Pinpoint the cell where the given text exists, returning its (x, y) midpoint coordinate. 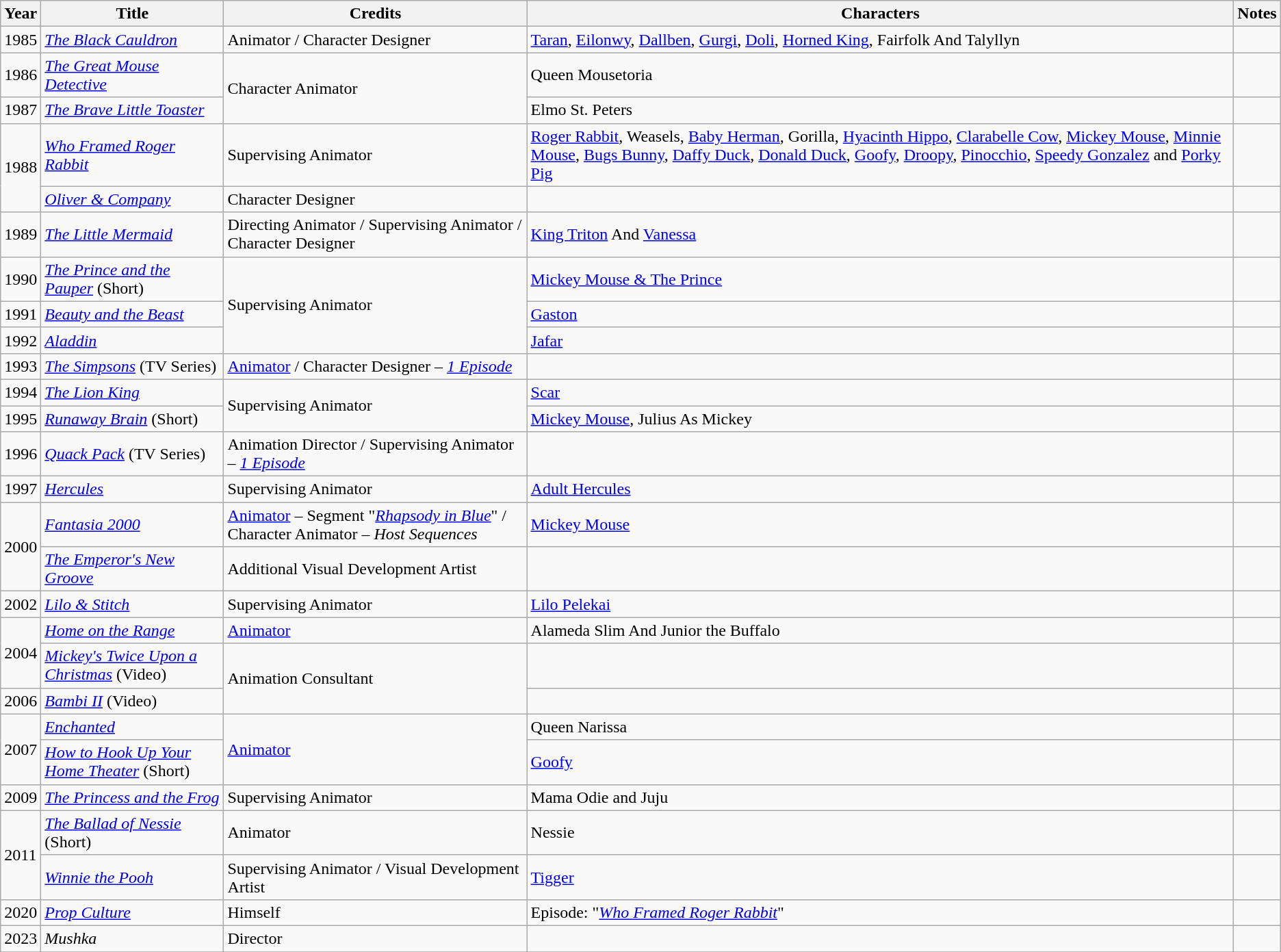
Mickey's Twice Upon a Christmas (Video) (133, 665)
Jafar (880, 340)
Director (375, 938)
2006 (21, 701)
1985 (21, 40)
1995 (21, 418)
Gaston (880, 314)
Adult Hercules (880, 489)
Animator – Segment "Rhapsody in Blue" / Character Animator – Host Sequences (375, 524)
Beauty and the Beast (133, 314)
1993 (21, 366)
Fantasia 2000 (133, 524)
Tigger (880, 877)
The Ballad of Nessie (Short) (133, 832)
Mama Odie and Juju (880, 797)
Character Designer (375, 199)
Lilo & Stitch (133, 604)
Hercules (133, 489)
The Princess and the Frog (133, 797)
Who Framed Roger Rabbit (133, 155)
Title (133, 14)
Enchanted (133, 727)
Mickey Mouse & The Prince (880, 279)
The Little Mermaid (133, 234)
1996 (21, 454)
King Triton And Vanessa (880, 234)
2009 (21, 797)
1989 (21, 234)
The Simpsons (TV Series) (133, 366)
How to Hook Up Your Home Theater (Short) (133, 762)
2023 (21, 938)
The Great Mouse Detective (133, 75)
Scar (880, 392)
Animator / Character Designer (375, 40)
1991 (21, 314)
2000 (21, 547)
Animator / Character Designer – 1 Episode (375, 366)
Mushka (133, 938)
Winnie the Pooh (133, 877)
The Lion King (133, 392)
Year (21, 14)
Himself (375, 912)
2007 (21, 749)
Nessie (880, 832)
Alameda Slim And Junior the Buffalo (880, 630)
The Prince and the Pauper (Short) (133, 279)
Episode: "Who Framed Roger Rabbit" (880, 912)
Queen Narissa (880, 727)
1988 (21, 168)
2002 (21, 604)
1994 (21, 392)
Mickey Mouse (880, 524)
Aladdin (133, 340)
Queen Mousetoria (880, 75)
1986 (21, 75)
Supervising Animator / Visual Development Artist (375, 877)
Quack Pack (TV Series) (133, 454)
Animation Consultant (375, 679)
Goofy (880, 762)
Elmo St. Peters (880, 110)
Credits (375, 14)
Oliver & Company (133, 199)
Runaway Brain (Short) (133, 418)
1990 (21, 279)
Taran, Eilonwy, Dallben, Gurgi, Doli, Horned King, Fairfolk And Talyllyn (880, 40)
Lilo Pelekai (880, 604)
Home on the Range (133, 630)
Directing Animator / Supervising Animator / Character Designer (375, 234)
2004 (21, 653)
Notes (1257, 14)
Additional Visual Development Artist (375, 569)
Animation Director / Supervising Animator – 1 Episode (375, 454)
The Emperor's New Groove (133, 569)
1987 (21, 110)
The Brave Little Toaster (133, 110)
The Black Cauldron (133, 40)
Prop Culture (133, 912)
Mickey Mouse, Julius As Mickey (880, 418)
2011 (21, 855)
2020 (21, 912)
1997 (21, 489)
1992 (21, 340)
Characters (880, 14)
Bambi II (Video) (133, 701)
Character Animator (375, 88)
